Output the (x, y) coordinate of the center of the cell containing the given text.  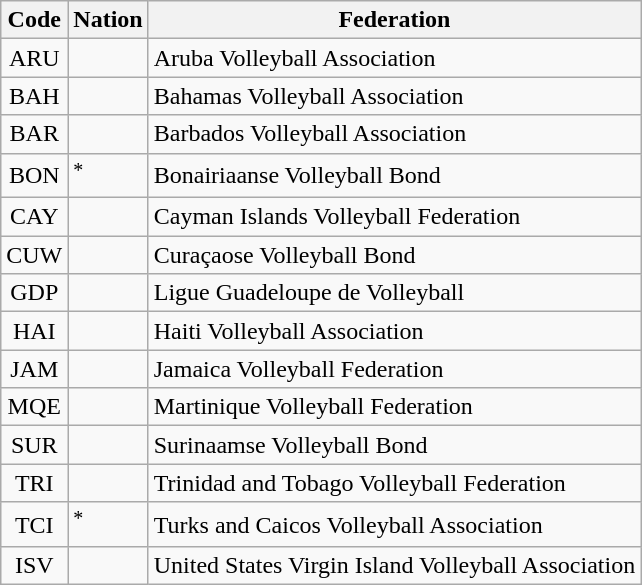
Trinidad and Tobago Volleyball Federation (394, 483)
HAI (34, 331)
Martinique Volleyball Federation (394, 407)
Nation (108, 20)
BON (34, 176)
BAH (34, 96)
Cayman Islands Volleyball Federation (394, 217)
United States Virgin Island Volleyball Association (394, 566)
Surinaamse Volleyball Bond (394, 445)
Bonairiaanse Volleyball Bond (394, 176)
CUW (34, 255)
JAM (34, 369)
Turks and Caicos Volleyball Association (394, 524)
Bahamas Volleyball Association (394, 96)
Haiti Volleyball Association (394, 331)
GDP (34, 293)
Barbados Volleyball Association (394, 134)
Ligue Guadeloupe de Volleyball (394, 293)
BAR (34, 134)
TRI (34, 483)
Code (34, 20)
MQE (34, 407)
SUR (34, 445)
CAY (34, 217)
Federation (394, 20)
ARU (34, 58)
TCI (34, 524)
Curaçaose Volleyball Bond (394, 255)
Aruba Volleyball Association (394, 58)
ISV (34, 566)
Jamaica Volleyball Federation (394, 369)
